Identify which cell holds the provided text, then report its (X, Y) central coordinate. 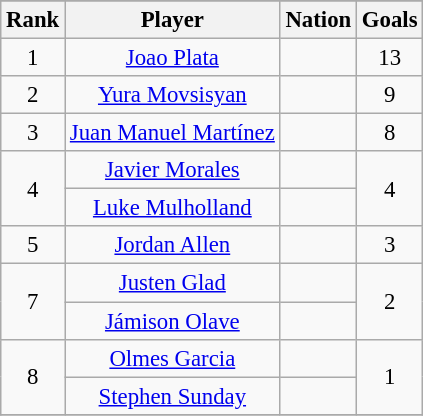
Jámison Olave (173, 321)
Javier Morales (173, 170)
Yura Movsisyan (173, 95)
5 (33, 245)
Olmes Garcia (173, 358)
Joao Plata (173, 58)
7 (33, 302)
Player (173, 20)
Juan Manuel Martínez (173, 133)
9 (390, 95)
Justen Glad (173, 283)
Luke Mulholland (173, 208)
Jordan Allen (173, 245)
Nation (318, 20)
Stephen Sunday (173, 396)
13 (390, 58)
Goals (390, 20)
Rank (33, 20)
